Return the [x, y] coordinate for the center point of the cell that contains the specified text.  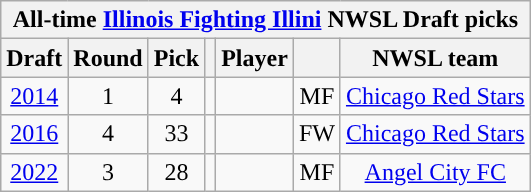
Player [255, 58]
Angel City FC [435, 172]
FW [316, 134]
All-time Illinois Fighting Illini NWSL Draft picks [266, 20]
2016 [34, 134]
NWSL team [435, 58]
28 [176, 172]
2014 [34, 96]
Draft [34, 58]
3 [108, 172]
33 [176, 134]
1 [108, 96]
Round [108, 58]
Pick [176, 58]
2022 [34, 172]
